Search for the cell housing the specified text and yield its (x, y) center coordinate. 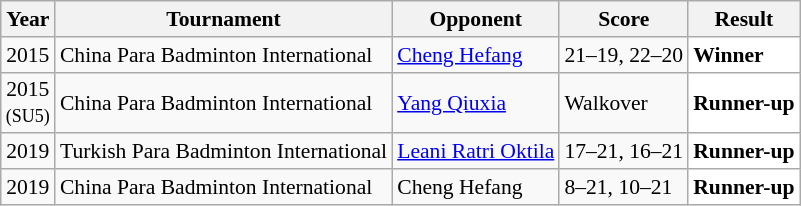
21–19, 22–20 (624, 55)
Score (624, 19)
Year (28, 19)
Winner (744, 55)
Yang Qiuxia (476, 102)
8–21, 10–21 (624, 187)
Walkover (624, 102)
2015(SU5) (28, 102)
Result (744, 19)
2015 (28, 55)
Turkish Para Badminton International (224, 152)
Tournament (224, 19)
Leani Ratri Oktila (476, 152)
17–21, 16–21 (624, 152)
Opponent (476, 19)
